Return the (x, y) coordinate for the center point of the cell that contains the specified text.  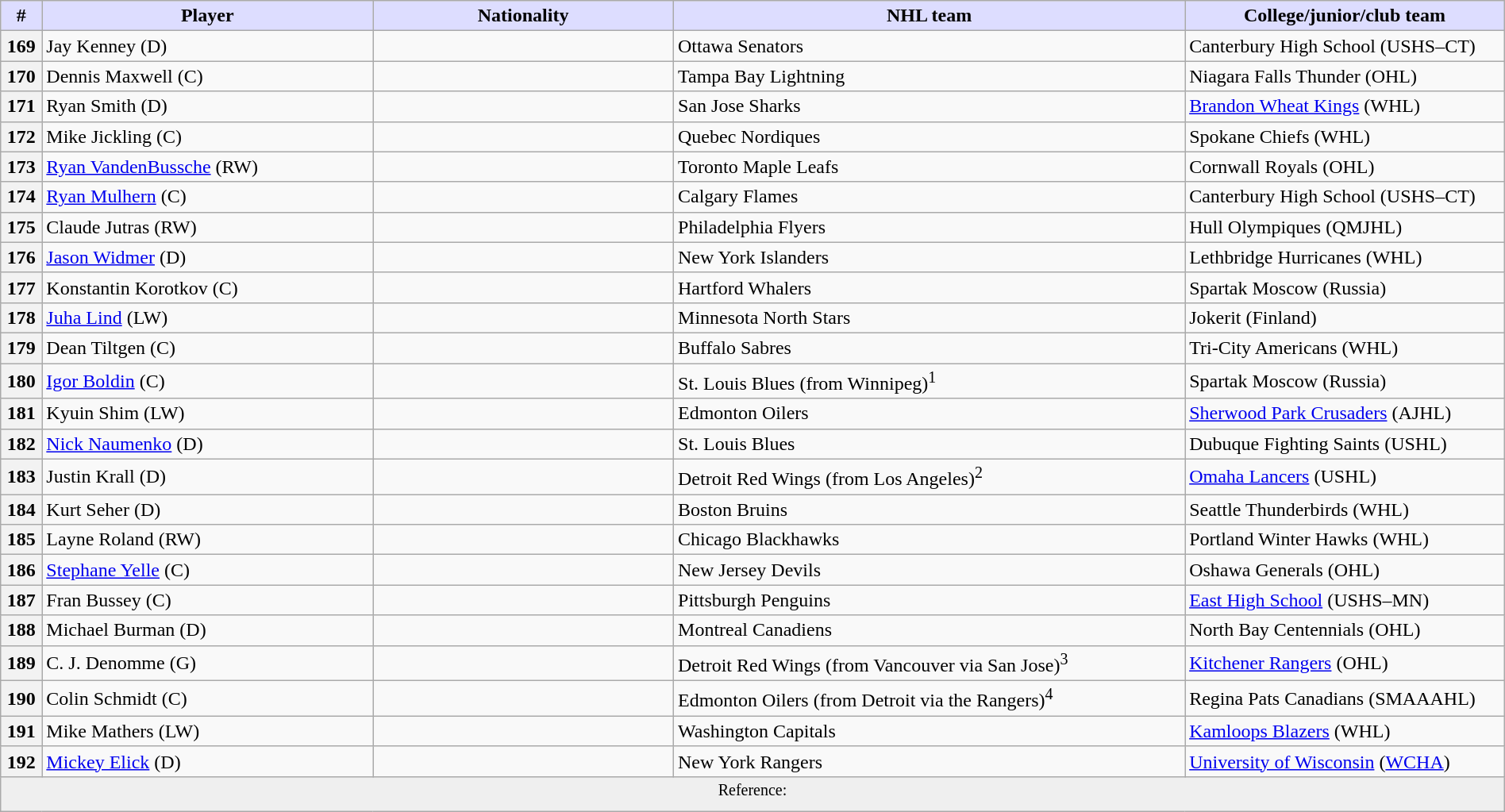
Hartford Whalers (930, 287)
192 (21, 761)
189 (21, 664)
Buffalo Sabres (930, 348)
Colin Schmidt (C) (208, 698)
Spokane Chiefs (WHL) (1345, 137)
Nationality (524, 16)
Quebec Nordiques (930, 137)
Seattle Thunderbirds (WHL) (1345, 510)
181 (21, 414)
Tampa Bay Lightning (930, 76)
Edmonton Oilers (930, 414)
New York Islanders (930, 257)
Pittsburgh Penguins (930, 600)
St. Louis Blues (930, 444)
# (21, 16)
Mike Mathers (LW) (208, 731)
Cornwall Royals (OHL) (1345, 167)
Kurt Seher (D) (208, 510)
Michael Burman (D) (208, 630)
Chicago Blackhawks (930, 540)
NHL team (930, 16)
Jokerit (Finland) (1345, 317)
Dubuque Fighting Saints (USHL) (1345, 444)
Reference: (752, 794)
185 (21, 540)
Edmonton Oilers (from Detroit via the Rangers)4 (930, 698)
Kamloops Blazers (WHL) (1345, 731)
Fran Bussey (C) (208, 600)
San Jose Sharks (930, 106)
Boston Bruins (930, 510)
Ryan Smith (D) (208, 106)
Dennis Maxwell (C) (208, 76)
Philadelphia Flyers (930, 227)
Juha Lind (LW) (208, 317)
182 (21, 444)
169 (21, 46)
184 (21, 510)
New Jersey Devils (930, 570)
Omaha Lancers (USHL) (1345, 476)
North Bay Centennials (OHL) (1345, 630)
Mickey Elick (D) (208, 761)
Igor Boldin (C) (208, 381)
Detroit Red Wings (from Vancouver via San Jose)3 (930, 664)
191 (21, 731)
Jay Kenney (D) (208, 46)
178 (21, 317)
187 (21, 600)
177 (21, 287)
C. J. Denomme (G) (208, 664)
Regina Pats Canadians (SMAAAHL) (1345, 698)
190 (21, 698)
Ottawa Senators (930, 46)
St. Louis Blues (from Winnipeg)1 (930, 381)
East High School (USHS–MN) (1345, 600)
Ryan VandenBussche (RW) (208, 167)
Stephane Yelle (C) (208, 570)
170 (21, 76)
College/junior/club team (1345, 16)
Washington Capitals (930, 731)
Konstantin Korotkov (C) (208, 287)
Oshawa Generals (OHL) (1345, 570)
174 (21, 197)
Hull Olympiques (QMJHL) (1345, 227)
New York Rangers (930, 761)
188 (21, 630)
Sherwood Park Crusaders (AJHL) (1345, 414)
173 (21, 167)
Jason Widmer (D) (208, 257)
Lethbridge Hurricanes (WHL) (1345, 257)
Toronto Maple Leafs (930, 167)
Tri-City Americans (WHL) (1345, 348)
Claude Jutras (RW) (208, 227)
Mike Jickling (C) (208, 137)
Justin Krall (D) (208, 476)
179 (21, 348)
Montreal Canadiens (930, 630)
Brandon Wheat Kings (WHL) (1345, 106)
171 (21, 106)
183 (21, 476)
University of Wisconsin (WCHA) (1345, 761)
Portland Winter Hawks (WHL) (1345, 540)
Detroit Red Wings (from Los Angeles)2 (930, 476)
175 (21, 227)
Kitchener Rangers (OHL) (1345, 664)
Kyuin Shim (LW) (208, 414)
Niagara Falls Thunder (OHL) (1345, 76)
Dean Tiltgen (C) (208, 348)
Player (208, 16)
Minnesota North Stars (930, 317)
186 (21, 570)
Nick Naumenko (D) (208, 444)
176 (21, 257)
Ryan Mulhern (C) (208, 197)
Layne Roland (RW) (208, 540)
Calgary Flames (930, 197)
172 (21, 137)
180 (21, 381)
